Output the [x, y] coordinate of the center of the cell containing the given text.  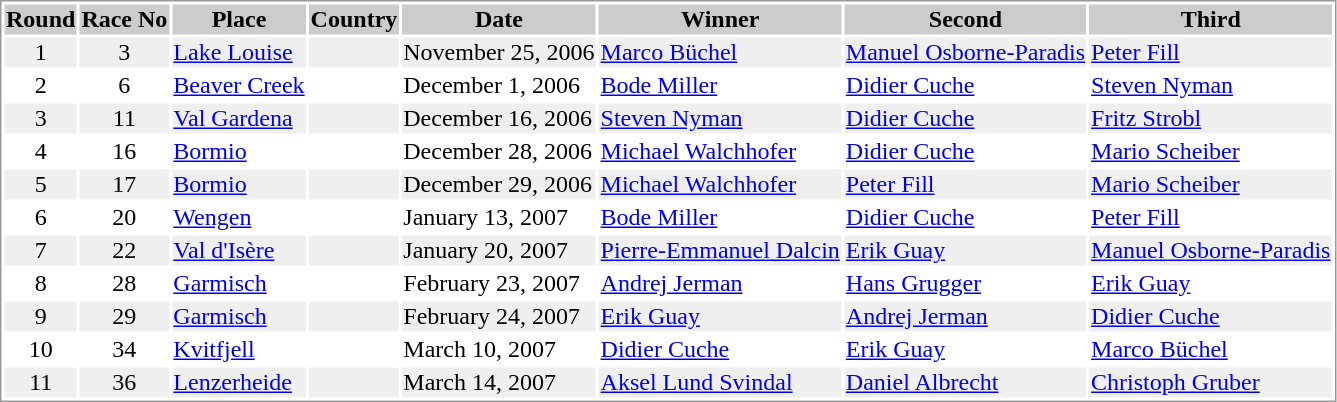
November 25, 2006 [499, 53]
8 [40, 283]
March 10, 2007 [499, 349]
Date [499, 19]
Pierre-Emmanuel Dalcin [720, 251]
Country [354, 19]
Fritz Strobl [1211, 119]
February 23, 2007 [499, 283]
7 [40, 251]
December 16, 2006 [499, 119]
December 29, 2006 [499, 185]
Round [40, 19]
January 13, 2007 [499, 217]
Place [239, 19]
29 [124, 317]
Winner [720, 19]
December 28, 2006 [499, 151]
Race No [124, 19]
17 [124, 185]
36 [124, 383]
5 [40, 185]
Third [1211, 19]
Val Gardena [239, 119]
Daniel Albrecht [965, 383]
Second [965, 19]
January 20, 2007 [499, 251]
20 [124, 217]
Kvitfjell [239, 349]
Christoph Gruber [1211, 383]
December 1, 2006 [499, 85]
Beaver Creek [239, 85]
22 [124, 251]
2 [40, 85]
1 [40, 53]
Hans Grugger [965, 283]
Val d'Isère [239, 251]
Aksel Lund Svindal [720, 383]
16 [124, 151]
Lake Louise [239, 53]
10 [40, 349]
34 [124, 349]
Wengen [239, 217]
28 [124, 283]
February 24, 2007 [499, 317]
March 14, 2007 [499, 383]
4 [40, 151]
9 [40, 317]
Lenzerheide [239, 383]
